Locate the cell with the specified text and output its [x, y] center coordinate. 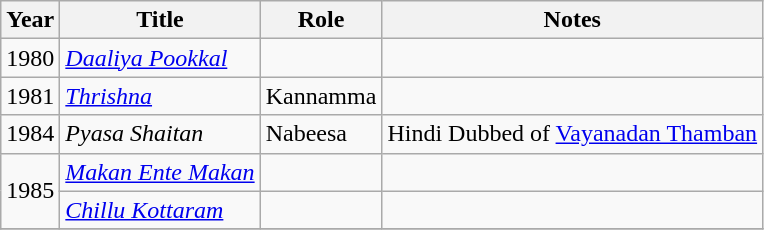
1984 [30, 134]
Role [321, 20]
Chillu Kottaram [160, 210]
Kannamma [321, 96]
1980 [30, 58]
Nabeesa [321, 134]
Pyasa Shaitan [160, 134]
Title [160, 20]
Notes [572, 20]
1985 [30, 191]
Hindi Dubbed of Vayanadan Thamban [572, 134]
Year [30, 20]
Daaliya Pookkal [160, 58]
Thrishna [160, 96]
Makan Ente Makan [160, 172]
1981 [30, 96]
